Detect which cell encompasses the target text, then output its (X, Y) center coordinate. 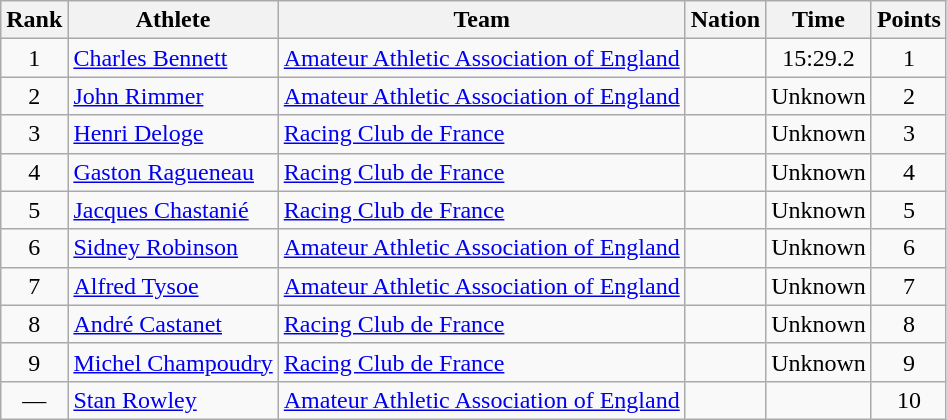
Stan Rowley (173, 400)
Sidney Robinson (173, 248)
Jacques Chastanié (173, 210)
Time (819, 20)
— (34, 400)
Nation (725, 20)
Rank (34, 20)
Alfred Tysoe (173, 286)
Gaston Ragueneau (173, 172)
Points (908, 20)
Athlete (173, 20)
Henri Deloge (173, 134)
Michel Champoudry (173, 362)
Team (482, 20)
Charles Bennett (173, 58)
15:29.2 (819, 58)
André Castanet (173, 324)
10 (908, 400)
John Rimmer (173, 96)
